Return the [X, Y] coordinate for the center point of the cell that contains the specified text.  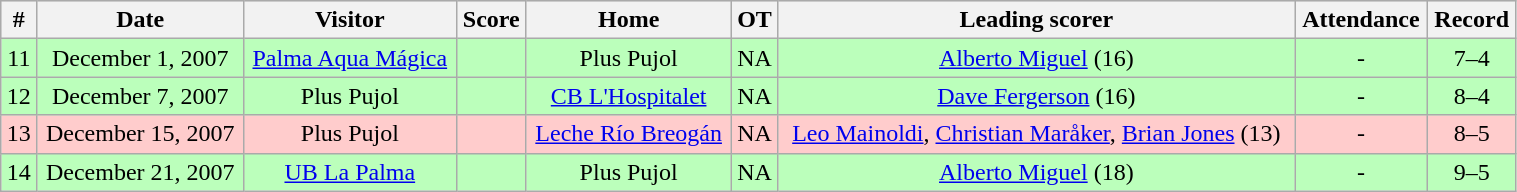
Palma Aqua Mágica [350, 58]
CB L'Hospitalet [628, 96]
# [19, 20]
9–5 [1472, 172]
UB La Palma [350, 172]
Visitor [350, 20]
Dave Fergerson (16) [1036, 96]
12 [19, 96]
December 7, 2007 [140, 96]
OT [754, 20]
Home [628, 20]
December 15, 2007 [140, 134]
14 [19, 172]
8–4 [1472, 96]
13 [19, 134]
Leo Mainoldi, Christian Maråker, Brian Jones (13) [1036, 134]
December 1, 2007 [140, 58]
8–5 [1472, 134]
Alberto Miguel (18) [1036, 172]
Alberto Miguel (16) [1036, 58]
Leading scorer [1036, 20]
Attendance [1362, 20]
Leche Río Breogán [628, 134]
11 [19, 58]
7–4 [1472, 58]
Score [491, 20]
Date [140, 20]
December 21, 2007 [140, 172]
Record [1472, 20]
